Extract the [x, y] coordinate from the center of the cell holding the provided text.  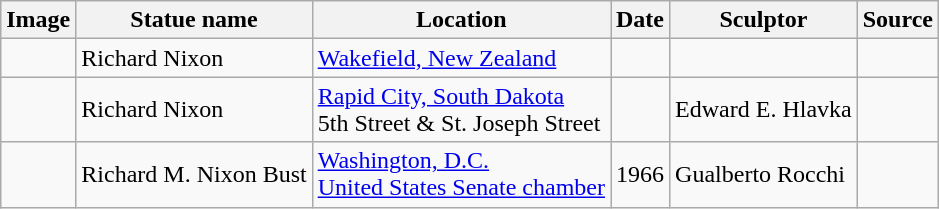
Wakefield, New Zealand [461, 58]
Location [461, 20]
Edward E. Hlavka [764, 110]
Richard M. Nixon Bust [194, 174]
Statue name [194, 20]
Image [38, 20]
Washington, D.C.United States Senate chamber [461, 174]
Rapid City, South Dakota5th Street & St. Joseph Street [461, 110]
Date [640, 20]
Source [898, 20]
1966 [640, 174]
Gualberto Rocchi [764, 174]
Sculptor [764, 20]
